Determine the (x, y) coordinate at the center of the cell enclosing the given text.  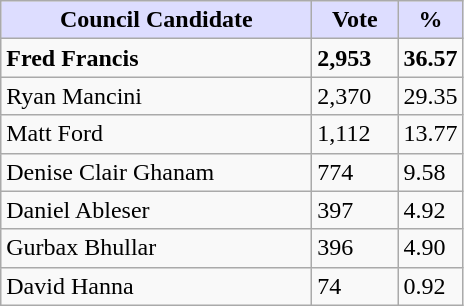
396 (355, 248)
29.35 (430, 96)
2,370 (355, 96)
Gurbax Bhullar (156, 248)
13.77 (430, 134)
4.90 (430, 248)
Vote (355, 20)
Matt Ford (156, 134)
2,953 (355, 58)
David Hanna (156, 286)
74 (355, 286)
Council Candidate (156, 20)
Denise Clair Ghanam (156, 172)
9.58 (430, 172)
397 (355, 210)
Ryan Mancini (156, 96)
Fred Francis (156, 58)
774 (355, 172)
36.57 (430, 58)
4.92 (430, 210)
Daniel Ableser (156, 210)
0.92 (430, 286)
1,112 (355, 134)
% (430, 20)
